Capture the cell that displays the provided text and extract its [x, y] central coordinate. 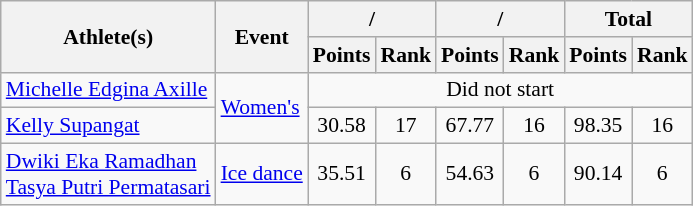
Kelly Supangat [108, 126]
54.63 [470, 174]
Women's [262, 108]
Michelle Edgina Axille [108, 90]
Athlete(s) [108, 36]
67.77 [470, 126]
Did not start [500, 90]
98.35 [598, 126]
Ice dance [262, 174]
17 [406, 126]
Total [628, 19]
Dwiki Eka RamadhanTasya Putri Permatasari [108, 174]
90.14 [598, 174]
35.51 [342, 174]
Event [262, 36]
30.58 [342, 126]
